Return [x, y] of the center of cell containing provided text 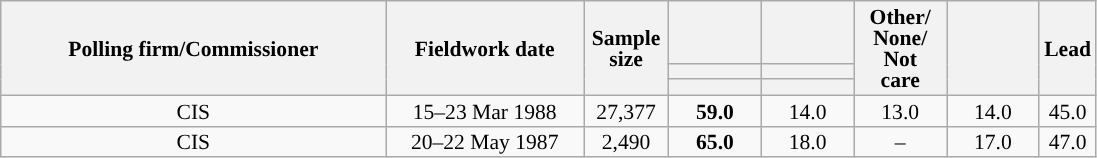
17.0 [992, 142]
Fieldwork date [485, 48]
45.0 [1068, 110]
20–22 May 1987 [485, 142]
27,377 [626, 110]
2,490 [626, 142]
Sample size [626, 48]
13.0 [900, 110]
65.0 [716, 142]
18.0 [808, 142]
47.0 [1068, 142]
59.0 [716, 110]
Lead [1068, 48]
Polling firm/Commissioner [194, 48]
Other/None/Notcare [900, 48]
– [900, 142]
15–23 Mar 1988 [485, 110]
